Locate the cell with the specified text and output its [x, y] center coordinate. 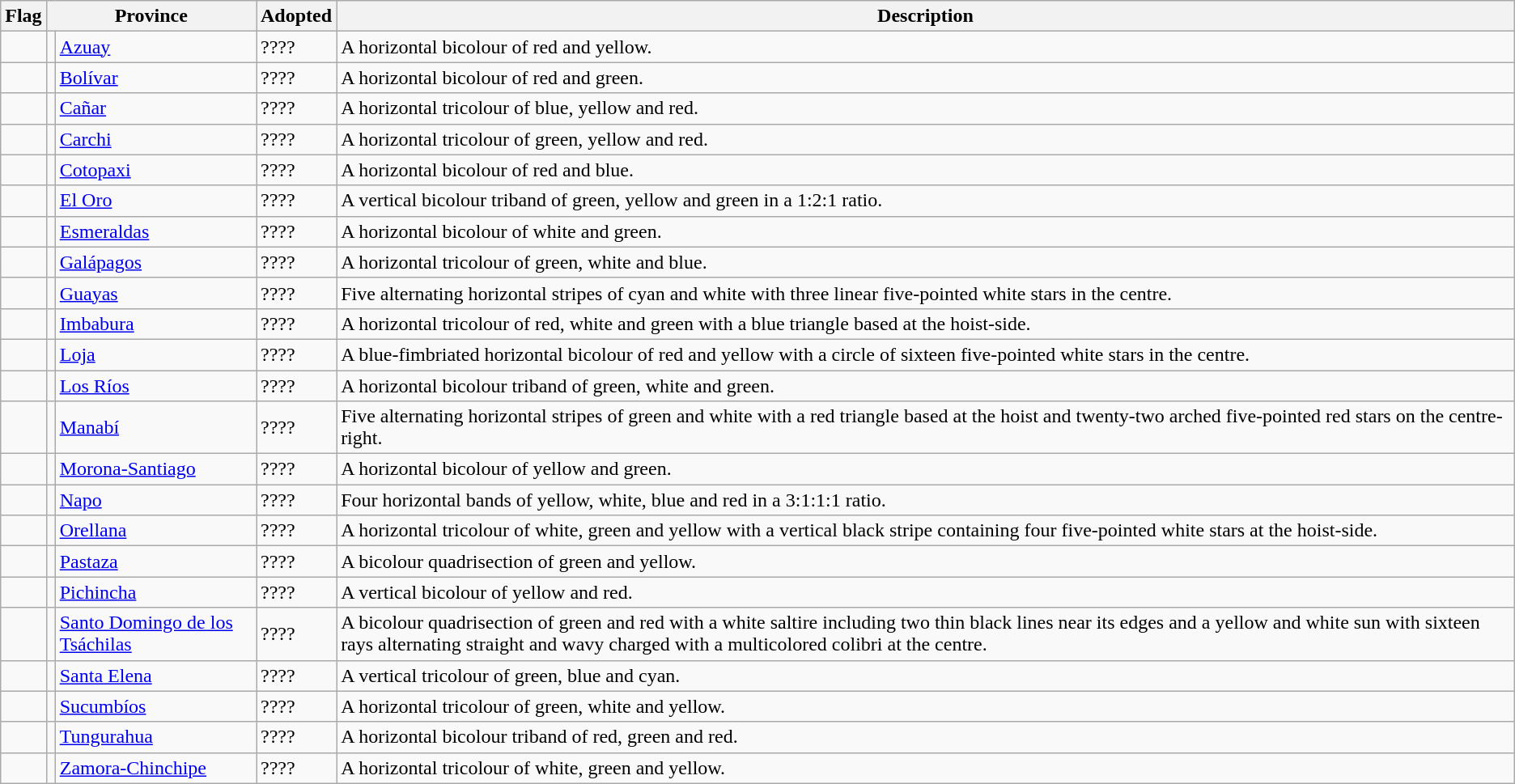
El Oro [155, 201]
Esmeraldas [155, 231]
A horizontal bicolour of white and green. [926, 231]
A horizontal tricolour of blue, yellow and red. [926, 108]
A horizontal tricolour of green, white and yellow. [926, 706]
Santa Elena [155, 676]
A blue-fimbriated horizontal bicolour of red and yellow with a circle of sixteen five-pointed white stars in the centre. [926, 354]
Imbabura [155, 324]
Morona-Santiago [155, 469]
Adopted [296, 16]
A horizontal tricolour of red, white and green with a blue triangle based at the hoist-side. [926, 324]
Napo [155, 500]
A bicolour quadrisection of green and yellow. [926, 562]
A vertical bicolour of yellow and red. [926, 592]
A horizontal bicolour triband of green, white and green. [926, 386]
A horizontal tricolour of white, green and yellow with a vertical black stripe containing four five-pointed white stars at the hoist-side. [926, 531]
Zamora-Chinchipe [155, 768]
A vertical bicolour triband of green, yellow and green in a 1:2:1 ratio. [926, 201]
Los Ríos [155, 386]
Cotopaxi [155, 170]
A horizontal bicolour triband of red, green and red. [926, 737]
A horizontal tricolour of white, green and yellow. [926, 768]
Description [926, 16]
A horizontal tricolour of green, yellow and red. [926, 139]
Flag [23, 16]
Province [151, 16]
A horizontal bicolour of red and green. [926, 78]
Sucumbíos [155, 706]
Pichincha [155, 592]
Guayas [155, 293]
A horizontal bicolour of red and blue. [926, 170]
Pastaza [155, 562]
Manabí [155, 427]
Five alternating horizontal stripes of cyan and white with three linear five-pointed white stars in the centre. [926, 293]
Orellana [155, 531]
Loja [155, 354]
Tungurahua [155, 737]
Four horizontal bands of yellow, white, blue and red in a 3:1:1:1 ratio. [926, 500]
Bolívar [155, 78]
A horizontal bicolour of yellow and green. [926, 469]
Galápagos [155, 262]
Azuay [155, 47]
A horizontal tricolour of green, white and blue. [926, 262]
Santo Domingo de los Tsáchilas [155, 634]
Cañar [155, 108]
Carchi [155, 139]
A horizontal bicolour of red and yellow. [926, 47]
A vertical tricolour of green, blue and cyan. [926, 676]
